Extract the (x, y) coordinate from the center of the cell holding the provided text.  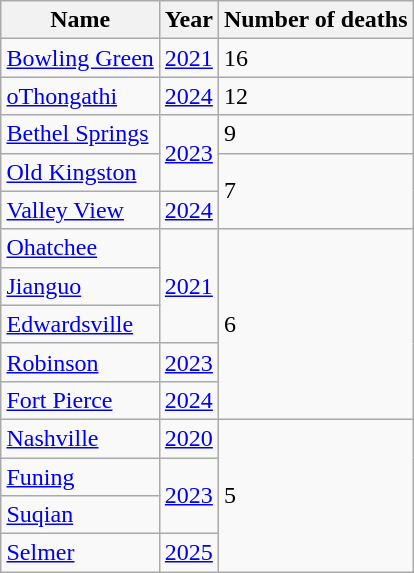
Robinson (80, 362)
5 (316, 495)
Ohatchee (80, 248)
Year (188, 20)
Old Kingston (80, 172)
Jianguo (80, 286)
Bowling Green (80, 58)
Selmer (80, 553)
Number of deaths (316, 20)
Funing (80, 477)
Valley View (80, 210)
Nashville (80, 438)
Suqian (80, 515)
6 (316, 324)
Fort Pierce (80, 400)
Bethel Springs (80, 134)
Name (80, 20)
2020 (188, 438)
oThongathi (80, 96)
7 (316, 191)
12 (316, 96)
Edwardsville (80, 324)
2025 (188, 553)
16 (316, 58)
9 (316, 134)
